Identify which cell holds the provided text, then report its (X, Y) central coordinate. 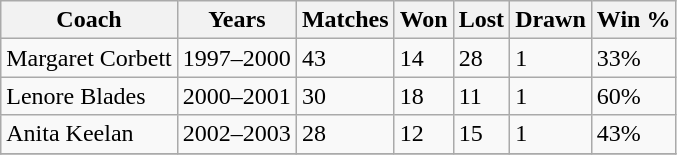
33% (634, 58)
Win % (634, 20)
12 (424, 134)
Matches (345, 20)
Coach (90, 20)
Lost (481, 20)
43% (634, 134)
15 (481, 134)
14 (424, 58)
60% (634, 96)
1997–2000 (236, 58)
Margaret Corbett (90, 58)
Anita Keelan (90, 134)
2000–2001 (236, 96)
43 (345, 58)
Years (236, 20)
30 (345, 96)
Lenore Blades (90, 96)
18 (424, 96)
Drawn (551, 20)
2002–2003 (236, 134)
Won (424, 20)
11 (481, 96)
